For the text-containing cell, return its midpoint in [x, y] coordinate format. 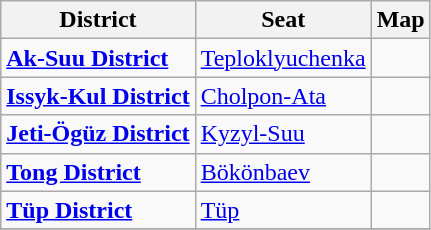
Issyk-Kul District [98, 96]
Kyzyl-Suu [283, 134]
District [98, 20]
Jeti-Ögüz District [98, 134]
Map [400, 20]
Teploklyuchenka [283, 58]
Tüp District [98, 210]
Cholpon-Ata [283, 96]
Ak-Suu District [98, 58]
Tüp [283, 210]
Seat [283, 20]
Tong District [98, 172]
Bökönbaev [283, 172]
